For the text-containing cell, return its midpoint in (X, Y) coordinate format. 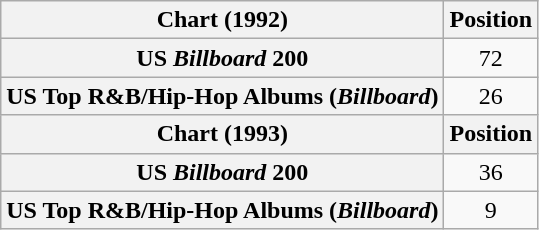
Chart (1993) (222, 134)
72 (491, 58)
Chart (1992) (222, 20)
26 (491, 96)
36 (491, 172)
9 (491, 210)
